Pinpoint the cell where the given text exists, returning its [x, y] midpoint coordinate. 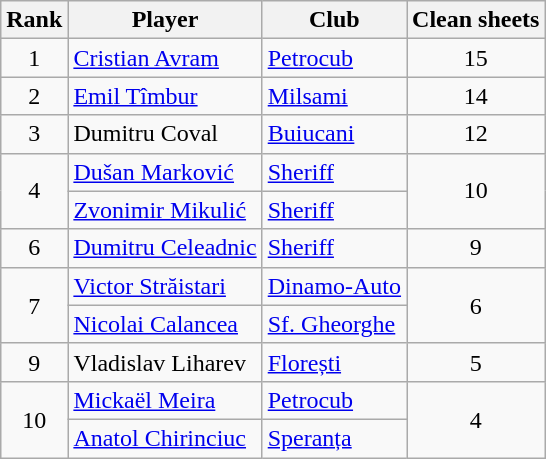
Club [334, 20]
15 [476, 58]
Speranța [334, 438]
12 [476, 134]
Clean sheets [476, 20]
Player [165, 20]
Emil Tîmbur [165, 96]
Nicolai Calancea [165, 324]
7 [34, 305]
Sf. Gheorghe [334, 324]
Zvonimir Mikulić [165, 210]
3 [34, 134]
2 [34, 96]
Anatol Chirinciuc [165, 438]
Dinamo-Auto [334, 286]
Dušan Marković [165, 172]
Buiucani [334, 134]
Rank [34, 20]
Mickaël Meira [165, 400]
Dumitru Coval [165, 134]
Vladislav Liharev [165, 362]
Milsami [334, 96]
Cristian Avram [165, 58]
1 [34, 58]
Dumitru Celeadnic [165, 248]
Florești [334, 362]
Victor Străistari [165, 286]
5 [476, 362]
14 [476, 96]
